Detect which cell encompasses the target text, then output its [x, y] center coordinate. 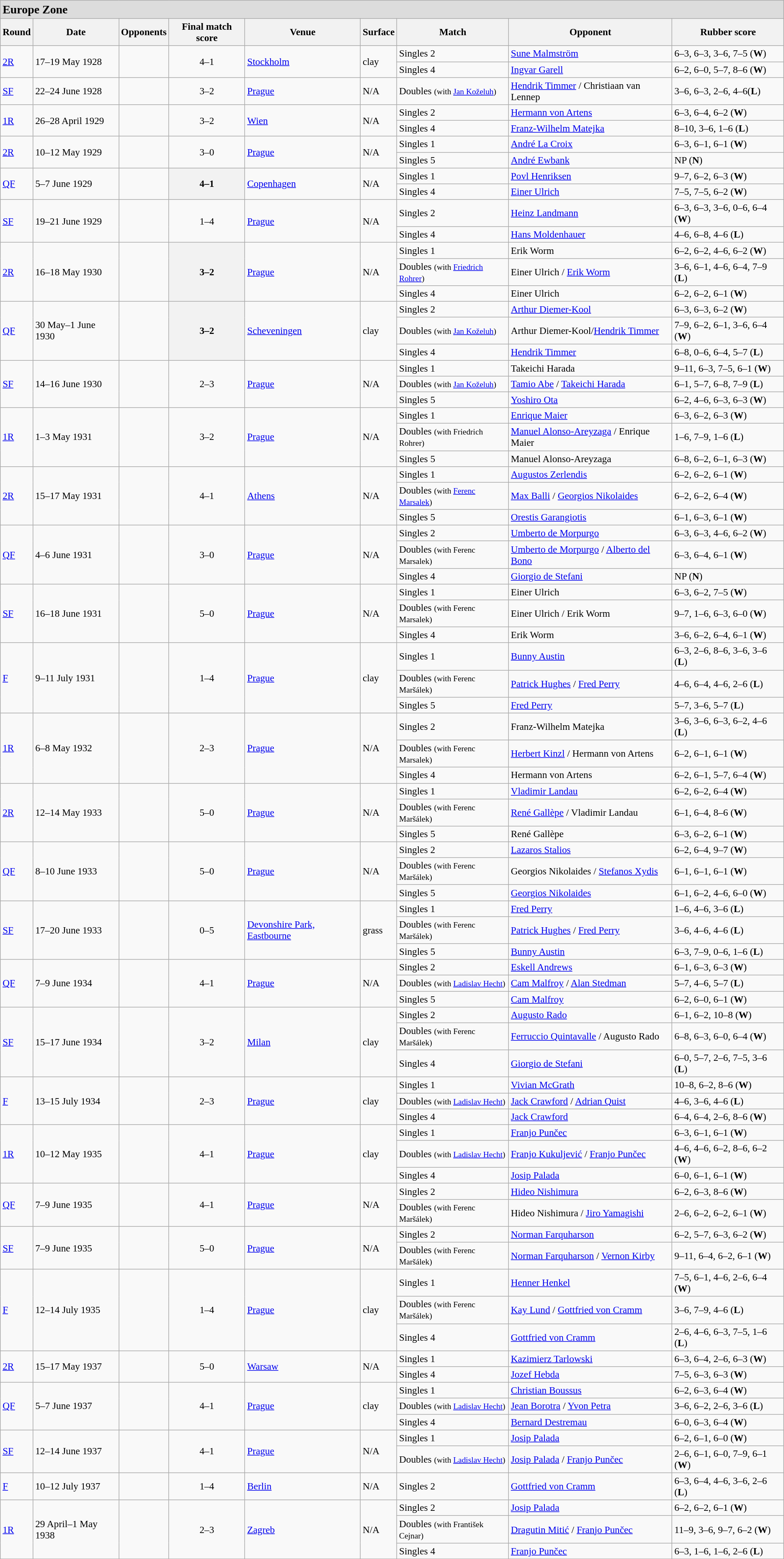
15–17 May 1937 [76, 1366]
Date [76, 32]
Herbert Kinzl / Hermann von Artens [591, 753]
6–1, 6–1, 6–1 (W) [728, 871]
6–2, 6–0, 5–7, 8–6 (W) [728, 70]
8–10 June 1933 [76, 871]
6–2, 6–3, 6–4 (W) [728, 1390]
Athens [303, 496]
6–8, 0–6, 6–4, 5–7 (L) [728, 352]
9–11 July 1931 [76, 678]
0–5 [207, 930]
29 April–1 May 1938 [76, 1529]
Wien [303, 120]
Augusto Rado [591, 1015]
grass [379, 930]
Opponents [144, 32]
Max Balli / Georgios Nikolaides [591, 496]
6–2, 6–3, 8–6 (W) [728, 1191]
Berlin [303, 1487]
30 May–1 June 1930 [76, 331]
8–10, 3–6, 1–6 (L) [728, 128]
Orestis Garangiotis [591, 517]
4–6, 6–4, 4–6, 2–6 (L) [728, 684]
10–12 May 1929 [76, 152]
11–9, 3–6, 9–7, 6–2 (W) [728, 1529]
6–8 May 1932 [76, 747]
Heinz Landmann [591, 213]
12–14 June 1937 [76, 1451]
6–1, 6–3, 6–1 (W) [728, 517]
Hideo Nishimura / Jiro Yamagishi [591, 1213]
Enrique Maier [591, 415]
4–6, 3–6, 4–6 (L) [728, 1101]
6–3, 6–3, 3–6, 7–5 (W) [728, 54]
Opponent [591, 32]
2–6, 4–6, 6–3, 7–5, 1–6 (L) [728, 1337]
6–3, 6–4, 6–2 (W) [728, 112]
Jack Crawford / Adrian Quist [591, 1101]
19–21 June 1929 [76, 221]
5–7, 3–6, 5–7 (L) [728, 705]
6–4, 6–4, 2–6, 8–6 (W) [728, 1117]
6–3, 2–6, 8–6, 3–6, 3–6 (L) [728, 656]
Norman Farquharson / Vernon Kirby [591, 1255]
6–2, 6–1, 6–0 (W) [728, 1437]
12–14 July 1935 [76, 1310]
6–3, 7–9, 0–6, 1–6 (L) [728, 951]
Tamio Abe / Takeichi Harada [591, 384]
Cam Malfroy [591, 999]
7–5, 6–1, 4–6, 2–6, 6–4 (W) [728, 1283]
Hendrik Timmer [591, 352]
9–11, 6–4, 6–2, 6–1 (W) [728, 1255]
7–5, 7–5, 6–2 (W) [728, 191]
6–3, 6–4, 6–1 (W) [728, 555]
Round [17, 32]
Copenhagen [303, 184]
Eskell Andrews [591, 967]
6–3, 6–2, 6–3 (W) [728, 415]
7–9 June 1934 [76, 983]
Umberto de Morpurgo [591, 533]
17–20 June 1933 [76, 930]
1–6, 7–9, 1–6 (L) [728, 437]
5–7 June 1937 [76, 1406]
13–15 July 1934 [76, 1100]
3–6, 6–3, 2–6, 4–6(L) [728, 90]
Takeichi Harada [591, 368]
Devonshire Park, Eastbourne [303, 930]
6–3, 6–2, 6–1 (W) [728, 834]
Zagreb [303, 1529]
Manuel Alonso-Areyzaga [591, 458]
6–2, 6–1, 5–7, 6–4 (W) [728, 775]
Hendrik Timmer / Christiaan van Lennep [591, 90]
6–3, 6–3, 6–2 (W) [728, 309]
16–18 June 1931 [76, 613]
10–12 May 1935 [76, 1154]
Georgios Nikolaides [591, 892]
16–18 May 1930 [76, 271]
6–1, 6–4, 8–6 (W) [728, 812]
6–3, 6–2, 7–5 (W) [728, 592]
10–8, 6–2, 8–6 (W) [728, 1085]
Stockholm [303, 62]
Vladimir Landau [591, 791]
Rubber score [728, 32]
Arthur Diemer-Kool/Hendrik Timmer [591, 331]
6–8, 6–3, 6–0, 6–4 (W) [728, 1037]
2–6, 6–1, 6–0, 7–9, 6–1 (W) [728, 1459]
3–6, 3–6, 6–3, 6–2, 4–6 (L) [728, 726]
6–2, 6–0, 6–1 (W) [728, 999]
Bernard Destremau [591, 1422]
6–0, 6–3, 6–4 (W) [728, 1422]
1–6, 4–6, 3–6 (L) [728, 908]
Scheveningen [303, 331]
6–0, 6–1, 6–1 (W) [728, 1175]
5–7 June 1929 [76, 184]
22–24 June 1928 [76, 90]
4–6, 6–8, 4–6 (L) [728, 235]
6–2, 5–7, 6–3, 6–2 (W) [728, 1234]
15–17 May 1931 [76, 496]
10–12 July 1937 [76, 1487]
Europe Zone [392, 9]
6–2, 6–4, 9–7 (W) [728, 850]
14–16 June 1930 [76, 384]
9–7, 1–6, 6–3, 6–0 (W) [728, 613]
Hideo Nishimura [591, 1191]
5–7, 4–6, 5–7 (L) [728, 983]
7–9, 6–2, 6–1, 3–6, 6–4 (W) [728, 331]
Vivian McGrath [591, 1085]
1–3 May 1931 [76, 437]
Venue [303, 32]
Josip Palada / Franjo Punčec [591, 1459]
Manuel Alonso-Areyzaga / Enrique Maier [591, 437]
15–17 June 1934 [76, 1042]
9–7, 6–2, 6–3 (W) [728, 176]
3–6, 7–9, 4–6 (L) [728, 1310]
17–19 May 1928 [76, 62]
Jozef Hebda [591, 1374]
Ingvar Garell [591, 70]
Warsaw [303, 1366]
Doubles (with František Cejnar) [453, 1529]
Milan [303, 1042]
6–1, 6–2, 10–8 (W) [728, 1015]
6–3, 6–3, 3–6, 0–6, 6–4 (W) [728, 213]
Yoshiro Ota [591, 400]
6–3, 6–4, 2–6, 6–3 (W) [728, 1358]
6–1, 6–2, 4–6, 6–0 (W) [728, 892]
12–14 May 1933 [76, 812]
6–3, 1–6, 1–6, 2–6 (L) [728, 1551]
6–1, 6–3, 6–3 (W) [728, 967]
Povl Henriksen [591, 176]
Henner Henkel [591, 1283]
6–2, 4–6, 6–3, 6–3 (W) [728, 400]
René Gallèpe [591, 834]
René Gallèpe / Vladimir Landau [591, 812]
Hans Moldenhauer [591, 235]
Dragutin Mitić / Franjo Punčec [591, 1529]
André La Croix [591, 144]
Jack Crawford [591, 1117]
Ferruccio Quintavalle / Augusto Rado [591, 1037]
Umberto de Morpurgo / Alberto del Bono [591, 555]
6–3, 6–4, 4–6, 3–6, 2–6 (L) [728, 1487]
3–6, 4–6, 4–6 (L) [728, 930]
7–5, 6–3, 6–3 (W) [728, 1374]
André Ewbank [591, 160]
Norman Farquharson [591, 1234]
Jean Borotra / Yvon Petra [591, 1406]
Georgios Nikolaides / Stefanos Xydis [591, 871]
6–1, 5–7, 6–8, 7–9 (L) [728, 384]
Kay Lund / Gottfried von Cramm [591, 1310]
6–8, 6–2, 6–1, 6–3 (W) [728, 458]
4–6 June 1931 [76, 554]
4–6, 4–6, 6–2, 8–6, 6–2 (W) [728, 1154]
9–11, 6–3, 7–5, 6–1 (W) [728, 368]
Final match score [207, 32]
Cam Malfroy / Alan Stedman [591, 983]
3–6, 6–2, 6–4, 6–1 (W) [728, 635]
Franjo Kukuljević / Franjo Punčec [591, 1154]
Arthur Diemer-Kool [591, 309]
3–6, 6–1, 4–6, 6–4, 7–9 (L) [728, 271]
Match [453, 32]
2–6, 6–2, 6–2, 6–1 (W) [728, 1213]
Surface [379, 32]
6–2, 6–1, 6–1 (W) [728, 753]
6–3, 6–3, 4–6, 6–2 (W) [728, 533]
Lazaros Stalios [591, 850]
3–6, 6–2, 2–6, 3–6 (L) [728, 1406]
6–2, 6–2, 4–6, 6–2 (W) [728, 250]
Kazimierz Tarlowski [591, 1358]
6–0, 5–7, 2–6, 7–5, 3–6 (L) [728, 1063]
Augustos Zerlendis [591, 474]
Christian Boussus [591, 1390]
26–28 April 1929 [76, 120]
Sune Malmström [591, 54]
